Provide the (x, y) coordinate of the cell's center where the given text is located.  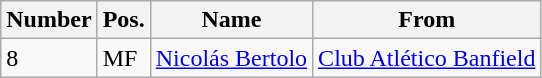
Club Atlético Banfield (427, 58)
Number (49, 20)
MF (124, 58)
Nicolás Bertolo (231, 58)
Pos. (124, 20)
Name (231, 20)
From (427, 20)
8 (49, 58)
